Scan for the cell matching the given text and deliver its [x, y] coordinate at center. 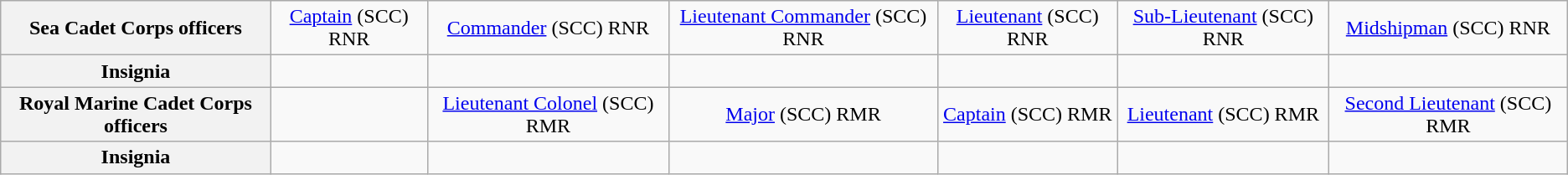
Captain (SCC) RNR [348, 28]
Midshipman (SCC) RNR [1447, 28]
Royal Marine Cadet Corps officers [136, 114]
Commander (SCC) RNR [548, 28]
Lieutenant Colonel (SCC) RMR [548, 114]
Lieutenant Commander (SCC) RNR [804, 28]
Lieutenant (SCC) RNR [1027, 28]
Captain (SCC) RMR [1027, 114]
Major (SCC) RMR [804, 114]
Sea Cadet Corps officers [136, 28]
Lieutenant (SCC) RMR [1223, 114]
Second Lieutenant (SCC) RMR [1447, 114]
Sub-Lieutenant (SCC) RNR [1223, 28]
